Search for the cell housing the specified text and yield its (x, y) center coordinate. 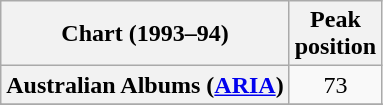
Chart (1993–94) (145, 34)
Peakposition (335, 34)
73 (335, 85)
Australian Albums (ARIA) (145, 85)
